Return (x, y) of the center of cell containing provided text 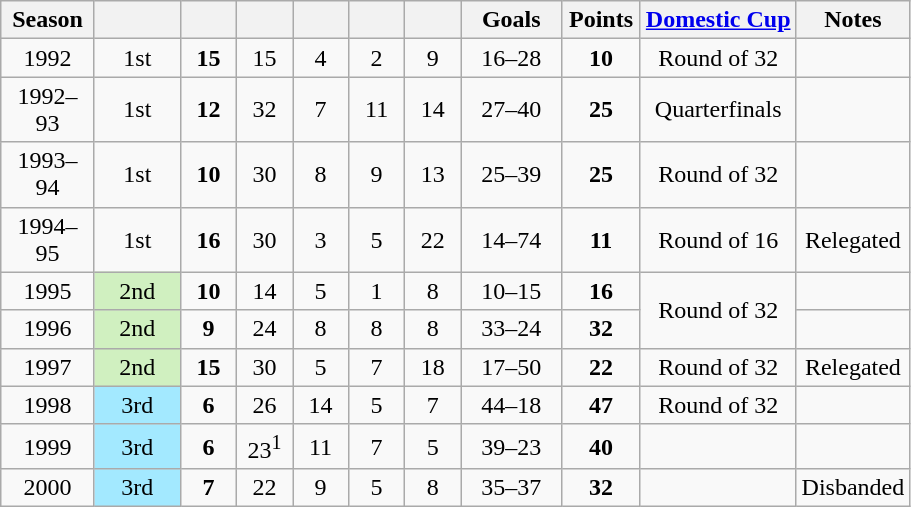
47 (602, 405)
1992–93 (48, 110)
25–39 (512, 174)
39–23 (512, 446)
33–24 (512, 329)
1997 (48, 367)
16–28 (512, 58)
1993–94 (48, 174)
27–40 (512, 110)
12 (208, 110)
231 (264, 446)
13 (433, 174)
4 (320, 58)
18 (433, 367)
1 (377, 291)
26 (264, 405)
Season (48, 20)
Points (602, 20)
Disbanded (853, 488)
3 (320, 240)
10–15 (512, 291)
1992 (48, 58)
14–74 (512, 240)
35–37 (512, 488)
Goals (512, 20)
1999 (48, 446)
1995 (48, 291)
1998 (48, 405)
17–50 (512, 367)
2000 (48, 488)
1996 (48, 329)
Quarterfinals (718, 110)
1994–95 (48, 240)
24 (264, 329)
Domestic Cup (718, 20)
Round of 16 (718, 240)
2 (377, 58)
44–18 (512, 405)
40 (602, 446)
Notes (853, 20)
